For the text-containing cell, return its midpoint in (x, y) coordinate format. 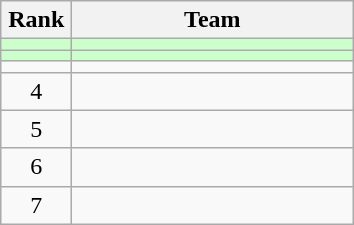
4 (36, 91)
Team (212, 20)
Rank (36, 20)
7 (36, 205)
5 (36, 129)
6 (36, 167)
